For the text-containing cell, return its midpoint in [X, Y] coordinate format. 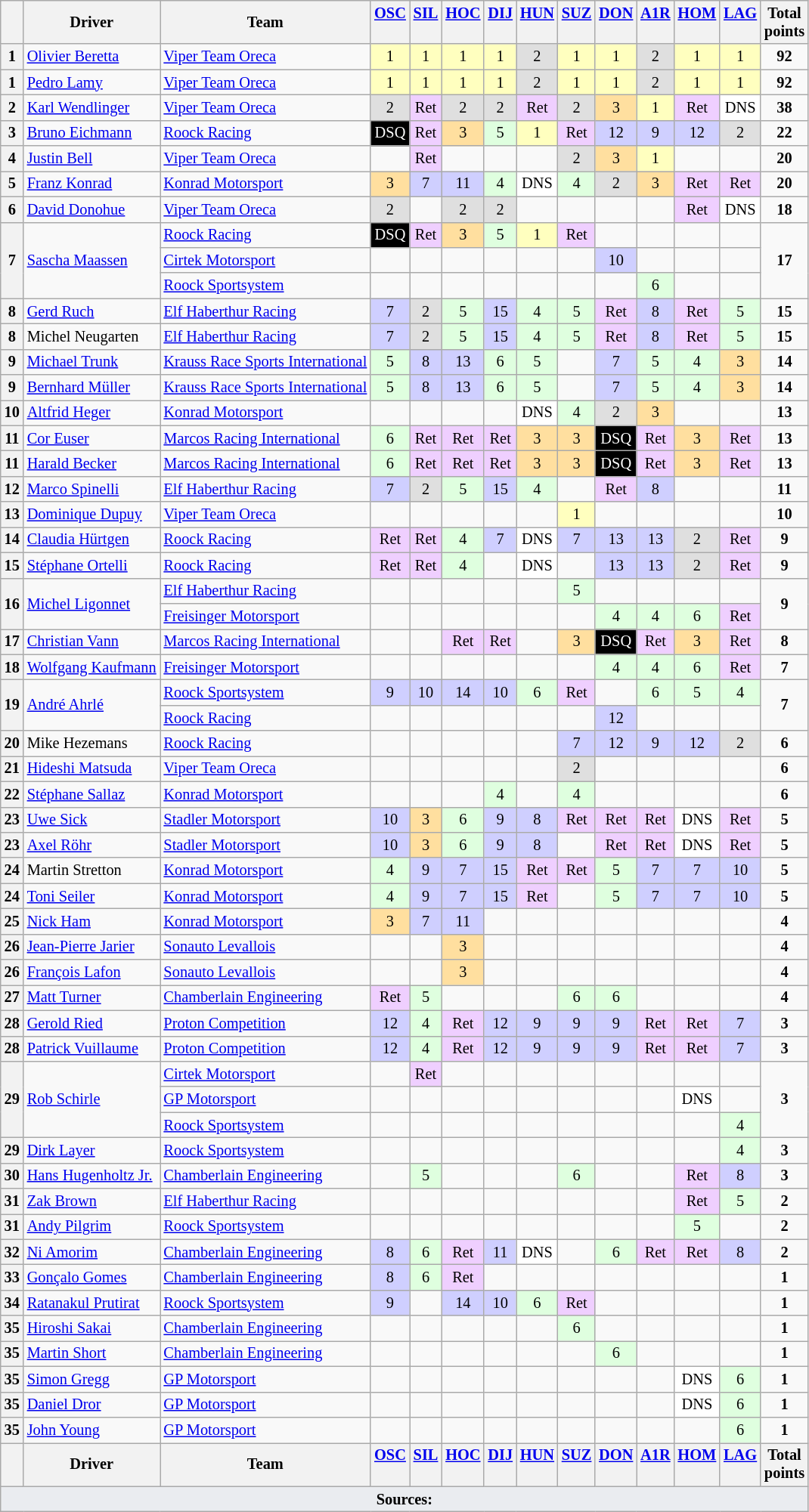
Cor Euser [92, 438]
Daniel Dror [92, 1405]
Uwe Sick [92, 820]
33 [12, 1278]
32 [12, 1252]
Jean-Pierre Jarier [92, 947]
Nick Ham [92, 921]
Ratanakul Prutirat [92, 1303]
Bernhard Müller [92, 388]
34 [12, 1303]
Christian Vann [92, 642]
André Ahrlé [92, 704]
Dominique Dupuy [92, 515]
Justin Bell [92, 159]
Martin Short [92, 1353]
Hiroshi Sakai [92, 1328]
Simon Gregg [92, 1379]
Ni Amorim [92, 1252]
François Lafon [92, 972]
Michael Trunk [92, 362]
Gerd Ruch [92, 311]
John Young [92, 1430]
Stéphane Sallaz [92, 794]
Rob Schirle [92, 1099]
Altfrid Heger [92, 413]
Zak Brown [92, 1201]
25 [12, 921]
21 [12, 768]
19 [12, 704]
Matt Turner [92, 997]
Olivier Beretta [92, 57]
30 [12, 1176]
Franz Konrad [92, 184]
27 [12, 997]
Gerold Ried [92, 1023]
Sources: [404, 1499]
Hans Hugenholtz Jr. [92, 1176]
38 [785, 107]
Wolfgang Kaufmann [92, 667]
Gonçalo Gomes [92, 1278]
Axel Röhr [92, 845]
Bruno Eichmann [92, 133]
Dirk Layer [92, 1150]
Andy Pilgrim [92, 1226]
Patrick Vuillaume [92, 1049]
Michel Neugarten [92, 336]
Michel Ligonnet [92, 603]
Toni Seiler [92, 896]
Marco Spinelli [92, 489]
David Donohue [92, 209]
Claudia Hürtgen [92, 540]
16 [12, 603]
Karl Wendlinger [92, 107]
Pedro Lamy [92, 82]
Mike Hezemans [92, 744]
Hideshi Matsuda [92, 768]
Martin Stretton [92, 870]
Harald Becker [92, 463]
Sascha Maassen [92, 260]
Stéphane Ortelli [92, 565]
